Determine the (x, y) coordinate at the center of the cell enclosing the given text.  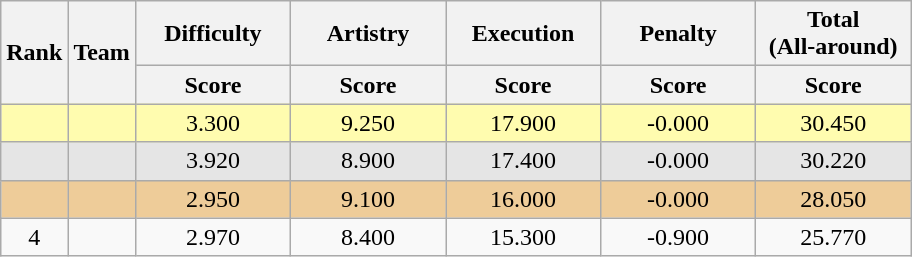
16.000 (524, 199)
25.770 (834, 237)
9.100 (368, 199)
3.920 (212, 161)
28.050 (834, 199)
Execution (524, 34)
17.400 (524, 161)
Difficulty (212, 34)
Penalty (678, 34)
8.400 (368, 237)
-0.900 (678, 237)
Rank (34, 52)
9.250 (368, 123)
17.900 (524, 123)
2.950 (212, 199)
8.900 (368, 161)
30.450 (834, 123)
30.220 (834, 161)
15.300 (524, 237)
Total(All-around) (834, 34)
Artistry (368, 34)
2.970 (212, 237)
3.300 (212, 123)
Team (102, 52)
4 (34, 237)
